Return [x, y] of the center of cell containing provided text 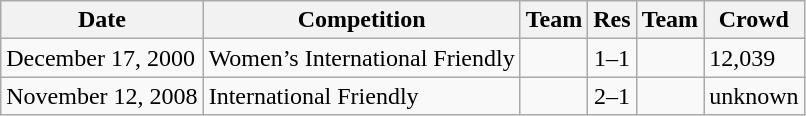
Date [102, 20]
December 17, 2000 [102, 58]
Crowd [754, 20]
unknown [754, 96]
International Friendly [362, 96]
1–1 [612, 58]
Competition [362, 20]
Women’s International Friendly [362, 58]
2–1 [612, 96]
12,039 [754, 58]
November 12, 2008 [102, 96]
Res [612, 20]
